Identify which cell holds the provided text, then report its (x, y) central coordinate. 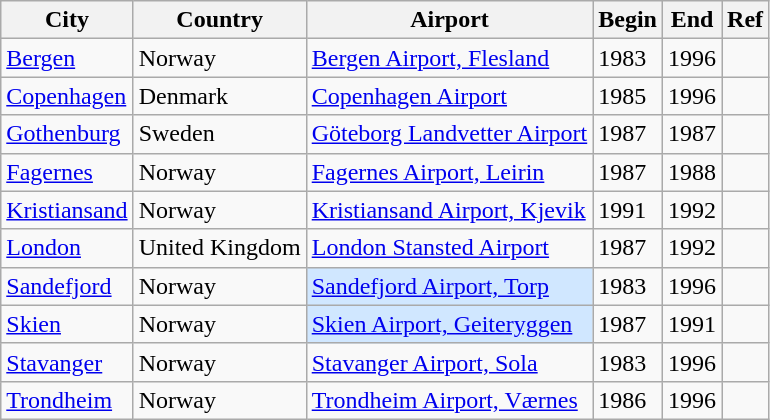
Gothenburg (67, 134)
Begin (628, 20)
Sandefjord (67, 286)
Trondheim (67, 400)
Ref (746, 20)
Kristiansand Airport, Kjevik (450, 210)
Trondheim Airport, Værnes (450, 400)
Copenhagen (67, 96)
Bergen (67, 58)
1988 (692, 172)
Bergen Airport, Flesland (450, 58)
Denmark (220, 96)
Kristiansand (67, 210)
Sandefjord Airport, Torp (450, 286)
Stavanger Airport, Sola (450, 362)
1985 (628, 96)
Copenhagen Airport (450, 96)
Fagernes (67, 172)
United Kingdom (220, 248)
1986 (628, 400)
Sweden (220, 134)
London Stansted Airport (450, 248)
London (67, 248)
Airport (450, 20)
Fagernes Airport, Leirin (450, 172)
City (67, 20)
Stavanger (67, 362)
Göteborg Landvetter Airport (450, 134)
End (692, 20)
Skien Airport, Geiteryggen (450, 324)
Country (220, 20)
Skien (67, 324)
